From the cell containing the given text, extract its center point as (x, y) coordinate. 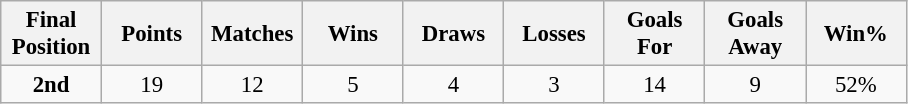
Matches (252, 34)
Win% (856, 34)
Goals For (654, 34)
14 (654, 85)
Draws (454, 34)
5 (354, 85)
Losses (554, 34)
52% (856, 85)
12 (252, 85)
9 (756, 85)
4 (454, 85)
Wins (354, 34)
Points (152, 34)
2nd (52, 85)
Final Position (52, 34)
3 (554, 85)
19 (152, 85)
Goals Away (756, 34)
